Determine the [x, y] coordinate at the center of the cell enclosing the given text.  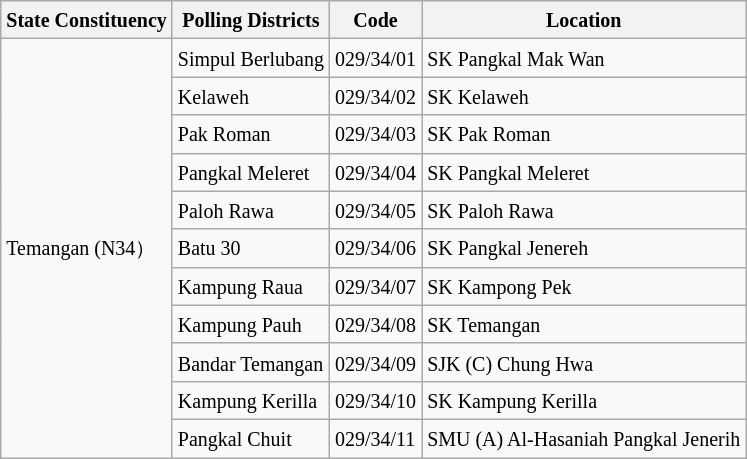
Code [375, 20]
SK Temangan [584, 324]
SK Pak Roman [584, 134]
Paloh Rawa [250, 210]
State Constituency [87, 20]
SMU (A) Al-Hasaniah Pangkal Jenerih [584, 438]
SK Paloh Rawa [584, 210]
Kelaweh [250, 96]
SK Kampung Kerilla [584, 400]
029/34/11 [375, 438]
029/34/03 [375, 134]
029/34/10 [375, 400]
Batu 30 [250, 248]
Pangkal Chuit [250, 438]
Kampung Raua [250, 286]
029/34/06 [375, 248]
Polling Districts [250, 20]
Location [584, 20]
Simpul Berlubang [250, 58]
029/34/01 [375, 58]
SK Kampong Pek [584, 286]
Kampung Kerilla [250, 400]
SK Kelaweh [584, 96]
029/34/02 [375, 96]
029/34/05 [375, 210]
029/34/04 [375, 172]
SK Pangkal Meleret [584, 172]
029/34/08 [375, 324]
029/34/07 [375, 286]
029/34/09 [375, 362]
SJK (C) Chung Hwa [584, 362]
Pangkal Meleret [250, 172]
SK Pangkal Mak Wan [584, 58]
Bandar Temangan [250, 362]
Pak Roman [250, 134]
SK Pangkal Jenereh [584, 248]
Temangan (N34） [87, 248]
Kampung Pauh [250, 324]
